Pinpoint the cell where the given text exists, returning its [x, y] midpoint coordinate. 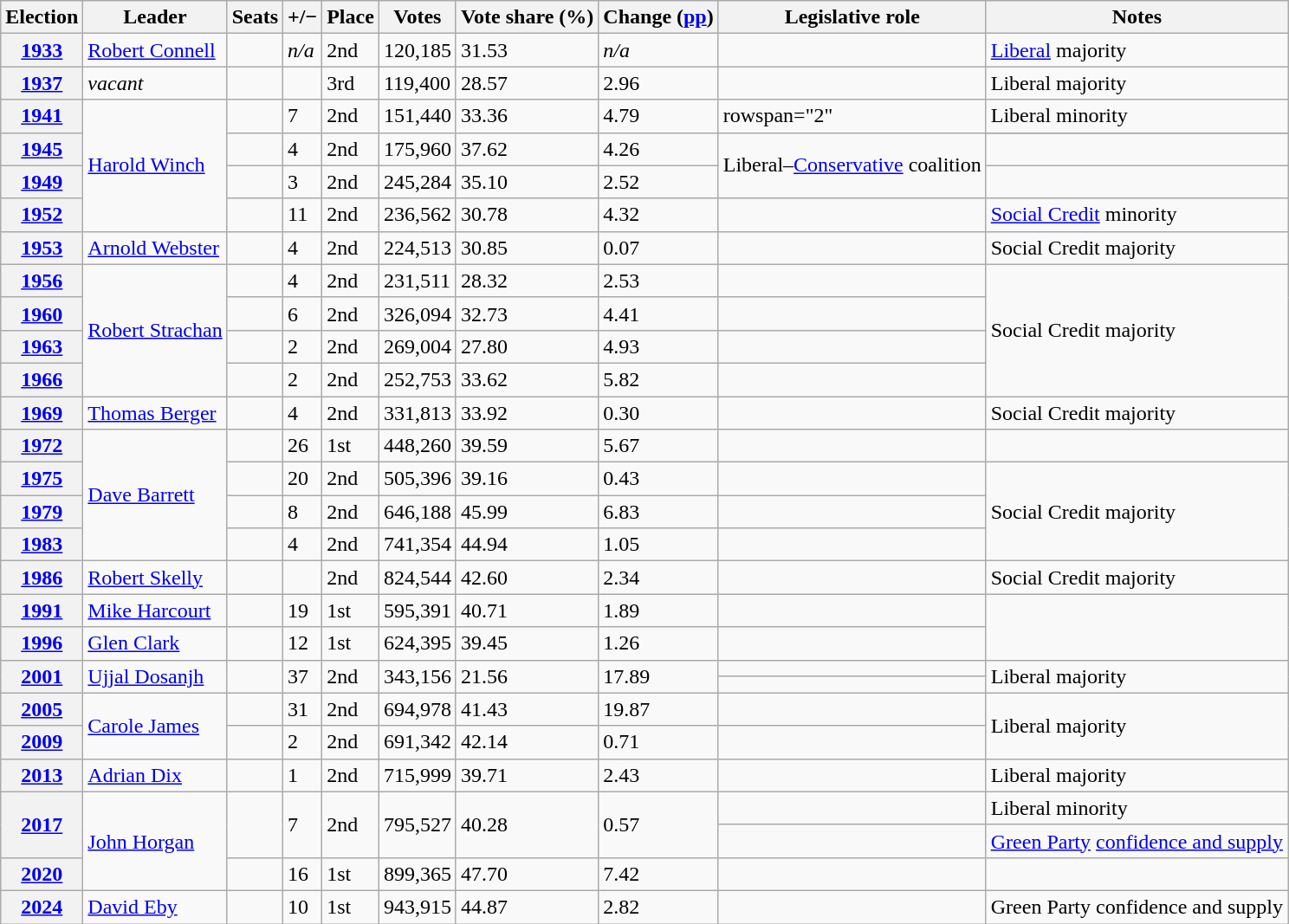
4.79 [658, 116]
33.62 [527, 379]
Robert Strachan [155, 330]
39.59 [527, 446]
2020 [42, 874]
21.56 [527, 676]
1956 [42, 281]
vacant [155, 83]
1960 [42, 313]
2017 [42, 824]
33.92 [527, 413]
505,396 [418, 479]
0.43 [658, 479]
39.16 [527, 479]
343,156 [418, 676]
0.30 [658, 413]
28.32 [527, 281]
175,960 [418, 149]
1 [303, 775]
47.70 [527, 874]
245,284 [418, 182]
30.85 [527, 248]
31 [303, 709]
28.57 [527, 83]
8 [303, 512]
32.73 [527, 313]
120,185 [418, 50]
2.53 [658, 281]
1941 [42, 116]
Votes [418, 17]
2024 [42, 907]
595,391 [418, 611]
45.99 [527, 512]
715,999 [418, 775]
1979 [42, 512]
16 [303, 874]
Thomas Berger [155, 413]
1991 [42, 611]
39.45 [527, 643]
1949 [42, 182]
1966 [42, 379]
Robert Skelly [155, 578]
1969 [42, 413]
1963 [42, 346]
Carole James [155, 726]
11 [303, 215]
795,527 [418, 824]
37 [303, 676]
Adrian Dix [155, 775]
Robert Connell [155, 50]
39.71 [527, 775]
2.34 [658, 578]
4.41 [658, 313]
1933 [42, 50]
6.83 [658, 512]
4.32 [658, 215]
1.89 [658, 611]
236,562 [418, 215]
26 [303, 446]
224,513 [418, 248]
rowspan="2" [852, 116]
44.87 [527, 907]
119,400 [418, 83]
1.26 [658, 643]
Liberal–Conservative coalition [852, 165]
2001 [42, 676]
2.52 [658, 182]
1986 [42, 578]
4.93 [658, 346]
35.10 [527, 182]
30.78 [527, 215]
943,915 [418, 907]
17.89 [658, 676]
Harold Winch [155, 165]
3 [303, 182]
0.07 [658, 248]
Notes [1137, 17]
1975 [42, 479]
Mike Harcourt [155, 611]
Vote share (%) [527, 17]
691,342 [418, 742]
2.96 [658, 83]
331,813 [418, 413]
33.36 [527, 116]
Social Credit minority [1137, 215]
10 [303, 907]
John Horgan [155, 841]
2.43 [658, 775]
6 [303, 313]
0.57 [658, 824]
2.82 [658, 907]
694,978 [418, 709]
0.71 [658, 742]
Election [42, 17]
1953 [42, 248]
42.60 [527, 578]
1937 [42, 83]
624,395 [418, 643]
1945 [42, 149]
646,188 [418, 512]
42.14 [527, 742]
37.62 [527, 149]
12 [303, 643]
741,354 [418, 545]
Change (pp) [658, 17]
2013 [42, 775]
Ujjal Dosanjh [155, 676]
+/− [303, 17]
2009 [42, 742]
27.80 [527, 346]
5.82 [658, 379]
824,544 [418, 578]
Place [351, 17]
40.28 [527, 824]
1972 [42, 446]
4.26 [658, 149]
7.42 [658, 874]
151,440 [418, 116]
448,260 [418, 446]
Seats [255, 17]
1952 [42, 215]
2005 [42, 709]
David Eby [155, 907]
20 [303, 479]
1996 [42, 643]
231,511 [418, 281]
Arnold Webster [155, 248]
899,365 [418, 874]
5.67 [658, 446]
31.53 [527, 50]
19 [303, 611]
252,753 [418, 379]
1983 [42, 545]
269,004 [418, 346]
19.87 [658, 709]
41.43 [527, 709]
326,094 [418, 313]
3rd [351, 83]
1.05 [658, 545]
Legislative role [852, 17]
Dave Barrett [155, 495]
44.94 [527, 545]
Leader [155, 17]
40.71 [527, 611]
Glen Clark [155, 643]
